Scan for the cell matching the given text and deliver its (X, Y) coordinate at center. 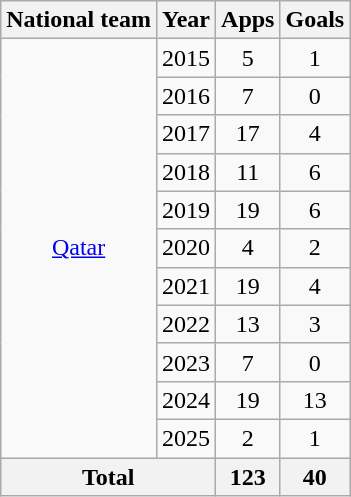
17 (248, 134)
Qatar (79, 248)
Year (186, 20)
11 (248, 172)
2022 (186, 324)
Apps (248, 20)
2017 (186, 134)
2021 (186, 286)
40 (315, 477)
2024 (186, 400)
2015 (186, 58)
2020 (186, 248)
2025 (186, 438)
2016 (186, 96)
123 (248, 477)
2019 (186, 210)
3 (315, 324)
2023 (186, 362)
2018 (186, 172)
5 (248, 58)
Total (108, 477)
National team (79, 20)
Goals (315, 20)
